Identify which cell holds the provided text, then report its (x, y) central coordinate. 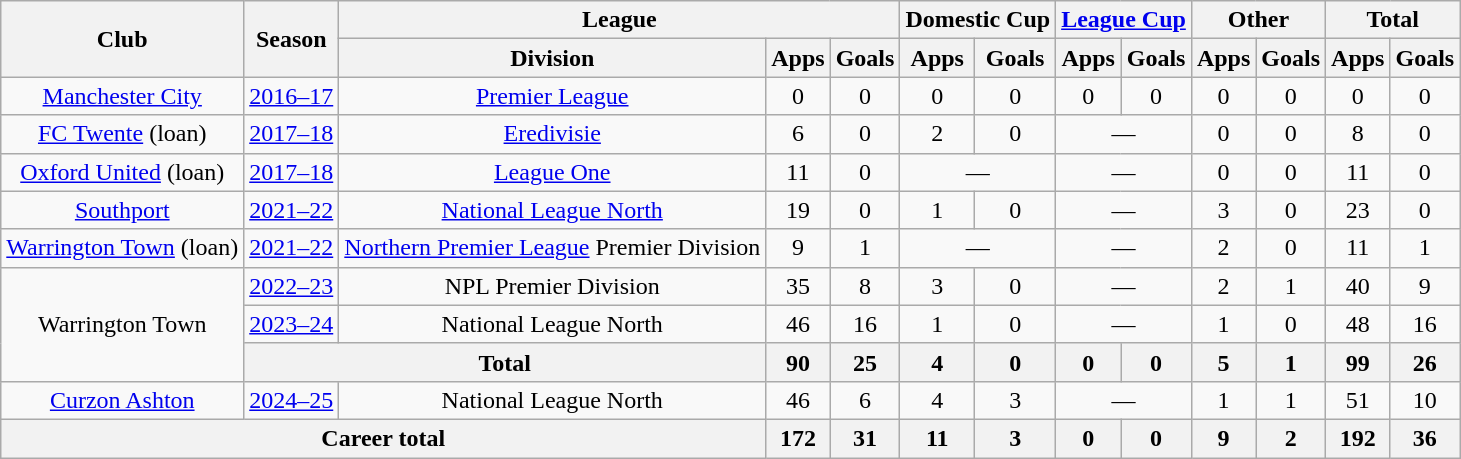
Season (292, 39)
Manchester City (122, 96)
Career total (384, 438)
2022–23 (292, 286)
40 (1358, 286)
90 (798, 362)
2023–24 (292, 324)
FC Twente (loan) (122, 134)
2016–17 (292, 96)
Southport (122, 210)
Warrington Town (loan) (122, 248)
26 (1425, 362)
51 (1358, 400)
Northern Premier League Premier Division (552, 248)
Oxford United (loan) (122, 172)
31 (865, 438)
99 (1358, 362)
25 (865, 362)
5 (1223, 362)
Division (552, 58)
2024–25 (292, 400)
192 (1358, 438)
35 (798, 286)
League Cup (1124, 20)
36 (1425, 438)
48 (1358, 324)
Domestic Cup (978, 20)
Other (1258, 20)
23 (1358, 210)
League (620, 20)
NPL Premier Division (552, 286)
Warrington Town (122, 324)
19 (798, 210)
Curzon Ashton (122, 400)
League One (552, 172)
Eredivisie (552, 134)
10 (1425, 400)
Premier League (552, 96)
Club (122, 39)
172 (798, 438)
